Find where the given text appears and provide that cell's center as [x, y] coordinate. 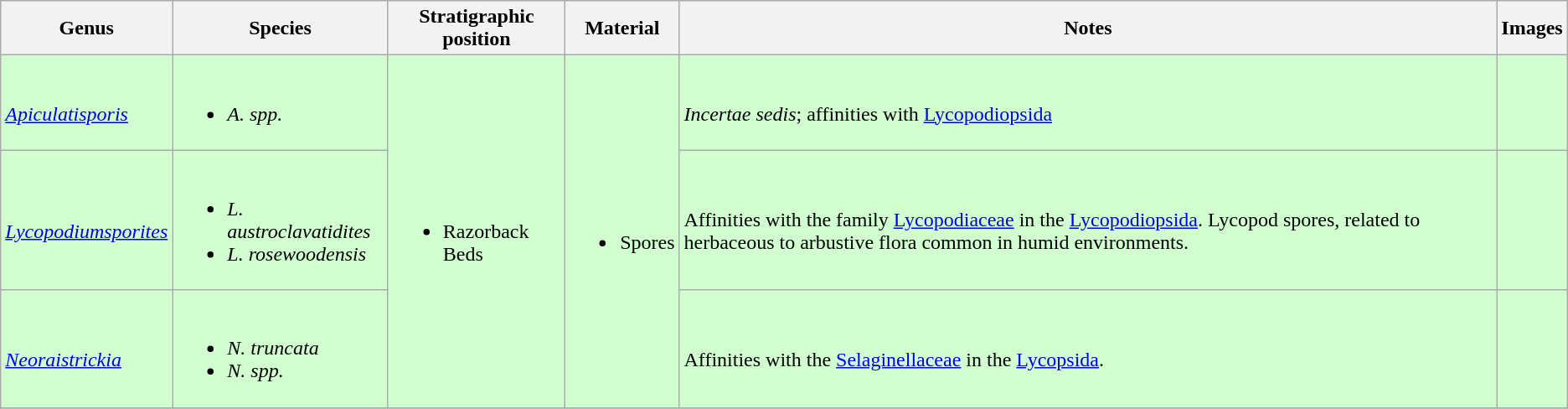
Spores [622, 231]
L. austroclavatiditesL. rosewoodensis [281, 220]
Species [281, 28]
Lycopodiumsporites [87, 220]
Neoraistrickia [87, 349]
A. spp. [281, 102]
Affinities with the Selaginellaceae in the Lycopsida. [1088, 349]
N. truncataN. spp. [281, 349]
Material [622, 28]
Apiculatisporis [87, 102]
Razorback Beds [476, 231]
Images [1532, 28]
Notes [1088, 28]
Stratigraphic position [476, 28]
Incertae sedis; affinities with Lycopodiopsida [1088, 102]
Genus [87, 28]
